Return (X, Y) of the center of cell containing provided text 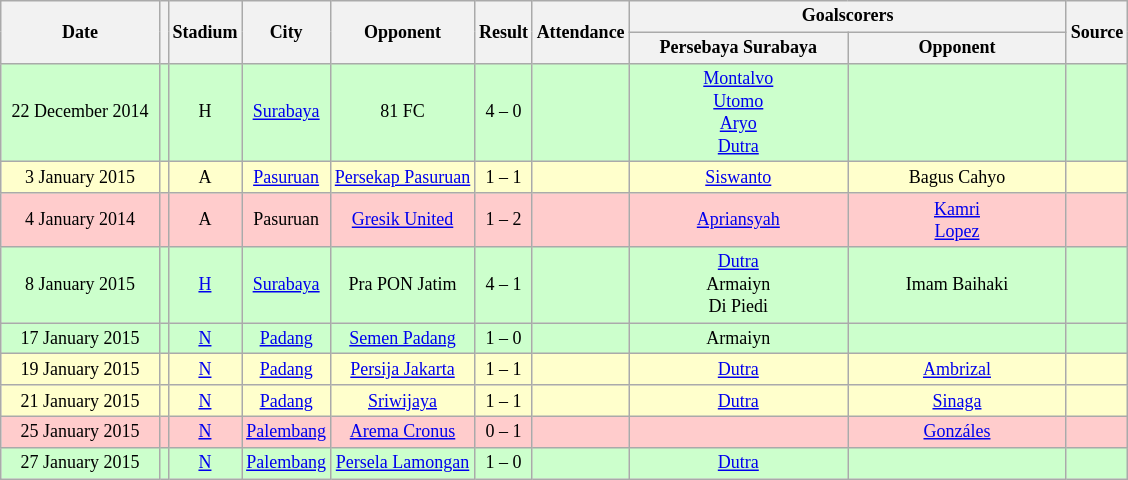
Attendance (580, 32)
Pra PON Jatim (402, 285)
Montalvo Utomo Aryo Dutra (738, 112)
Date (80, 32)
Stadium (205, 32)
Persija Jakarta (402, 370)
0 – 1 (504, 432)
Source (1096, 32)
19 January 2015 (80, 370)
1 – 2 (504, 220)
4 January 2014 (80, 220)
Arema Cronus (402, 432)
22 December 2014 (80, 112)
25 January 2015 (80, 432)
81 FC (402, 112)
Gonzáles (958, 432)
Armaiyn (738, 338)
Sriwijaya (402, 400)
27 January 2015 (80, 462)
Kamri Lopez (958, 220)
Result (504, 32)
17 January 2015 (80, 338)
3 January 2015 (80, 178)
Imam Baihaki (958, 285)
Semen Padang (402, 338)
4 – 0 (504, 112)
Persekap Pasuruan (402, 178)
Gresik United (402, 220)
21 January 2015 (80, 400)
City (286, 32)
Siswanto (738, 178)
Persebaya Surabaya (738, 48)
Apriansyah (738, 220)
Goalscorers (848, 16)
4 – 1 (504, 285)
Dutra Armaiyn Di Piedi (738, 285)
Sinaga (958, 400)
Bagus Cahyo (958, 178)
Persela Lamongan (402, 462)
8 January 2015 (80, 285)
Ambrizal (958, 370)
